Return (X, Y) of the center of cell containing provided text 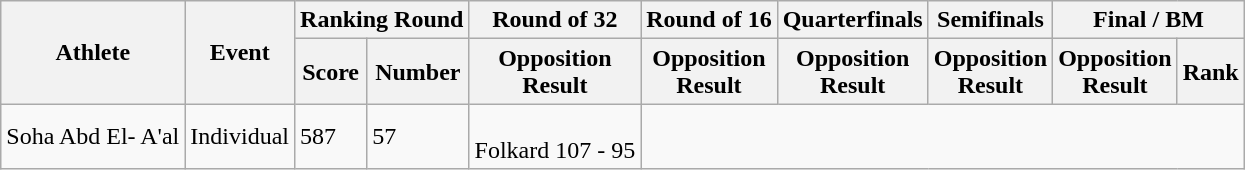
Athlete (93, 52)
Semifinals (990, 20)
Number (418, 72)
Soha Abd El- A'al (93, 136)
57 (418, 136)
Ranking Round (382, 20)
Individual (240, 136)
Score (331, 72)
587 (331, 136)
Quarterfinals (852, 20)
Final / BM (1149, 20)
Folkard 107 - 95 (555, 136)
Round of 16 (709, 20)
Event (240, 52)
Rank (1210, 72)
Round of 32 (555, 20)
